From the cell containing the given text, extract its center point as [X, Y] coordinate. 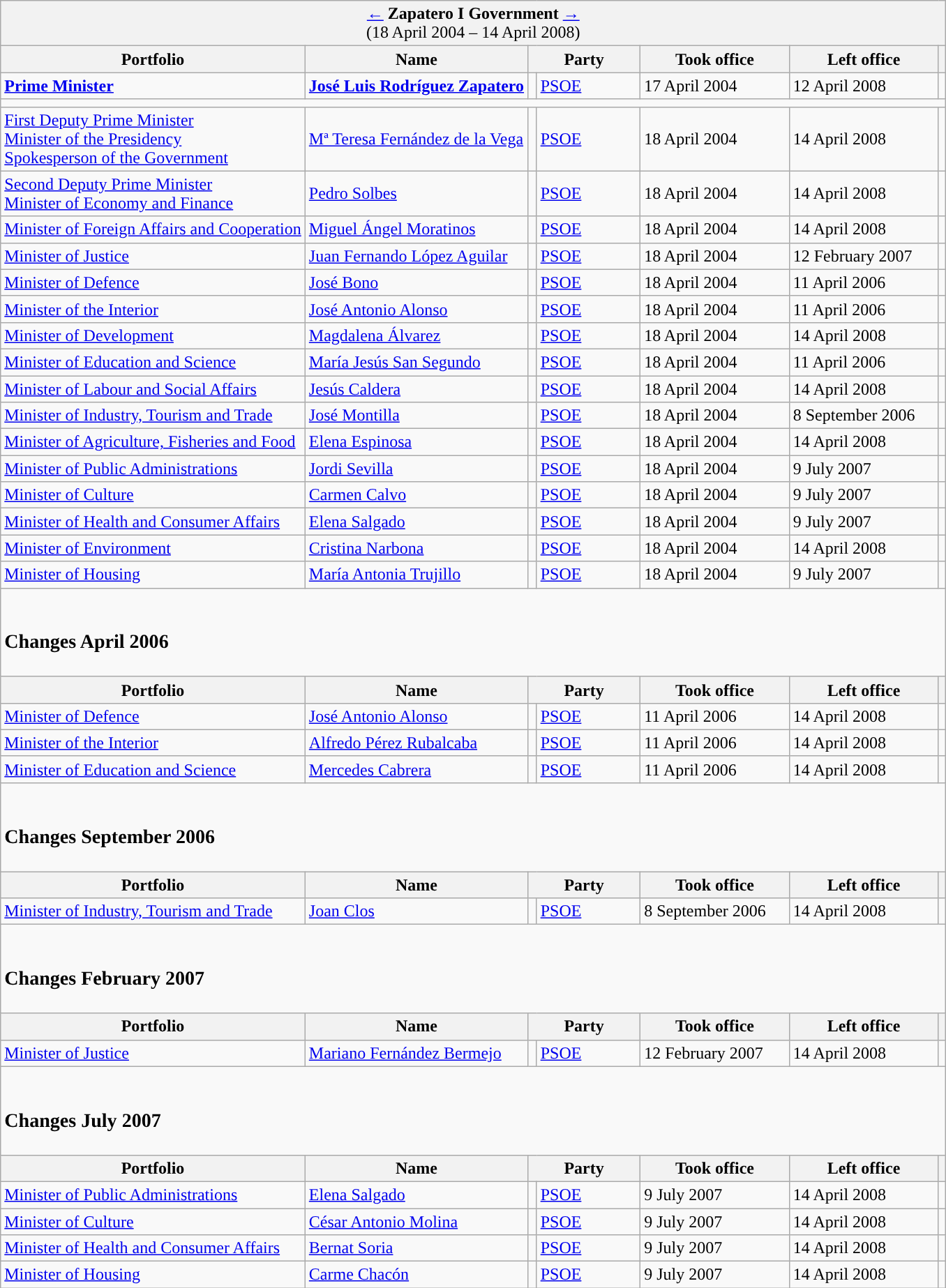
Minister of Agriculture, Fisheries and Food [153, 442]
Second Deputy Prime MinisterMinister of Economy and Finance [153, 194]
Alfredo Pérez Rubalcaba [416, 743]
First Deputy Prime MinisterMinister of the PresidencySpokesperson of the Government [153, 139]
José Bono [416, 282]
Mercedes Cabrera [416, 769]
Minister of Foreign Affairs and Cooperation [153, 229]
Changes April 2006 [473, 632]
Carme Chacón [416, 1275]
María Jesús San Segundo [416, 362]
Magdalena Álvarez [416, 335]
María Antonia Trujillo [416, 575]
José Montilla [416, 416]
Changes September 2006 [473, 827]
César Antonio Molina [416, 1221]
Joan Clos [416, 911]
Cristina Narbona [416, 548]
Pedro Solbes [416, 194]
Minister of Environment [153, 548]
Bernat Soria [416, 1248]
Mariano Fernández Bermejo [416, 1053]
Prime Minister [153, 86]
Carmen Calvo [416, 495]
Juan Fernando López Aguilar [416, 256]
← Zapatero I Government →(18 April 2004 – 14 April 2008) [473, 24]
Minister of Labour and Social Affairs [153, 388]
Changes February 2007 [473, 969]
Mª Teresa Fernández de la Vega [416, 139]
Changes July 2007 [473, 1110]
Jesús Caldera [416, 388]
17 April 2004 [715, 86]
Miguel Ángel Moratinos [416, 229]
Jordi Sevilla [416, 469]
12 April 2008 [864, 86]
José Luis Rodríguez Zapatero [416, 86]
Elena Espinosa [416, 442]
Minister of Development [153, 335]
